Return [x, y] of the center of cell containing provided text 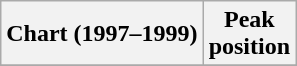
Chart (1997–1999) [102, 34]
Peakposition [249, 34]
